Find where the given text appears and provide that cell's center as [X, Y] coordinate. 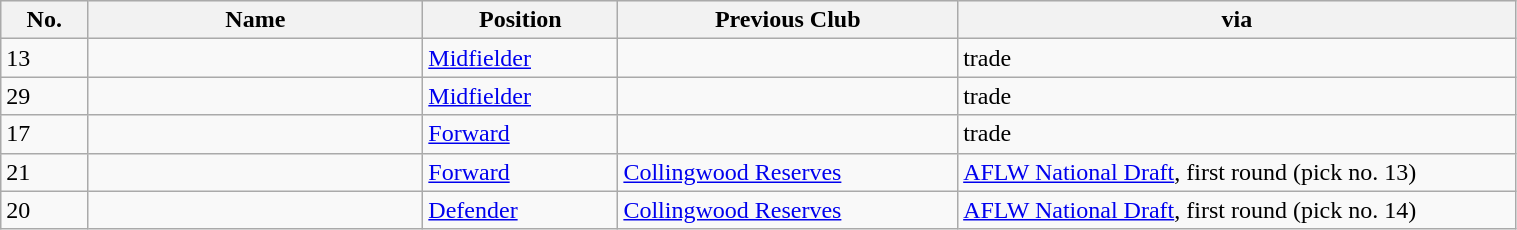
No. [44, 20]
20 [44, 210]
17 [44, 134]
29 [44, 96]
Position [520, 20]
AFLW National Draft, first round (pick no. 14) [1237, 210]
Defender [520, 210]
Previous Club [788, 20]
AFLW National Draft, first round (pick no. 13) [1237, 172]
21 [44, 172]
Name [256, 20]
13 [44, 58]
via [1237, 20]
